Scan for the cell matching the given text and deliver its (x, y) coordinate at center. 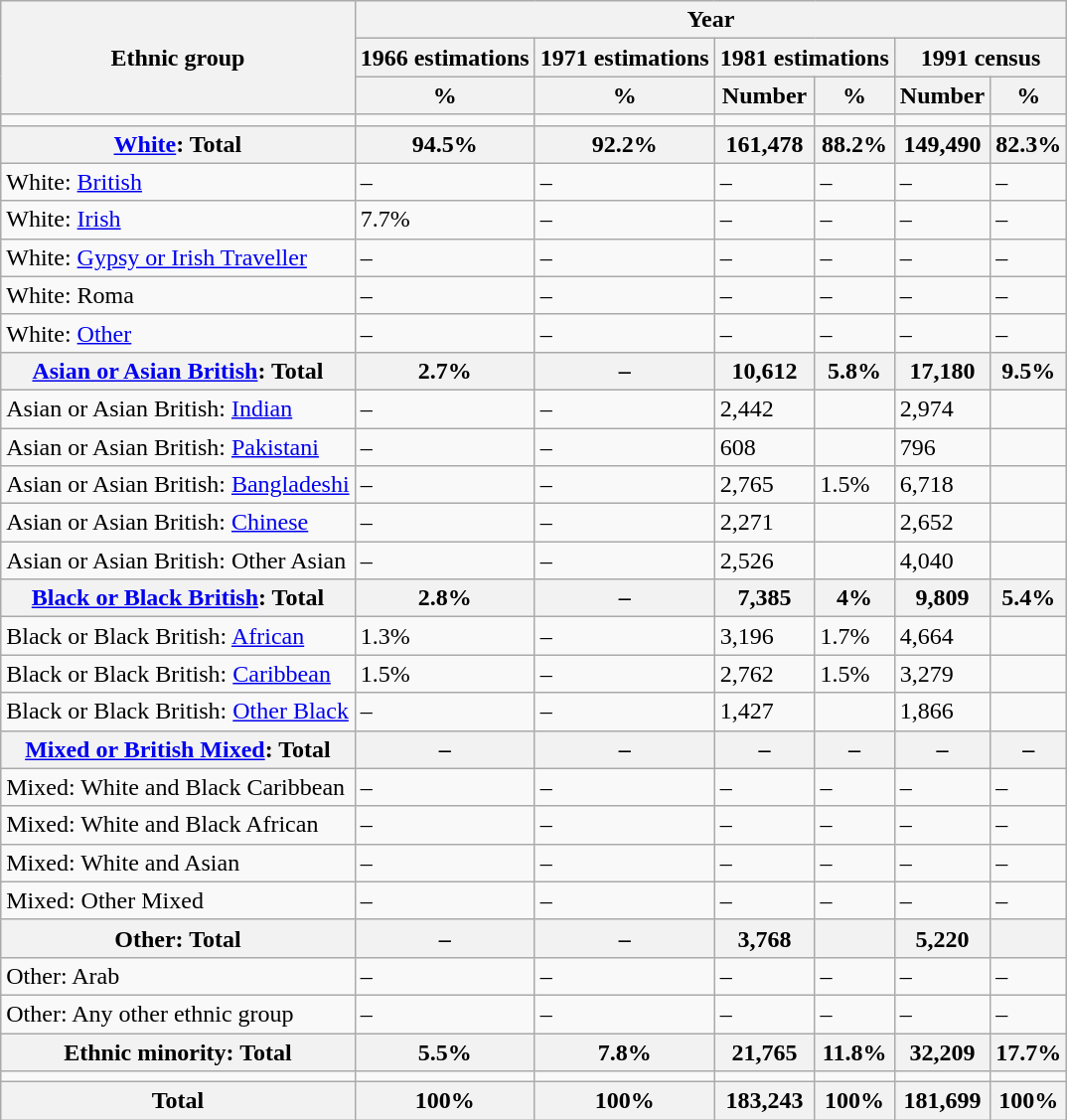
Mixed: White and Asian (178, 863)
Asian or Asian British: Bangladeshi (178, 485)
608 (765, 446)
1966 estimations (445, 58)
Other: Arab (178, 976)
149,490 (942, 144)
4,664 (942, 636)
88.2% (854, 144)
White: Gypsy or Irish Traveller (178, 257)
Black or Black British: Caribbean (178, 674)
2,442 (765, 408)
White: Total (178, 144)
Asian or Asian British: Total (178, 371)
161,478 (765, 144)
White: Other (178, 333)
183,243 (765, 1101)
1,866 (942, 712)
Total (178, 1101)
1.7% (854, 636)
Asian or Asian British: Chinese (178, 523)
17.7% (1029, 1052)
Year (711, 20)
2,974 (942, 408)
796 (942, 446)
Black or Black British: African (178, 636)
2,762 (765, 674)
94.5% (445, 144)
4% (854, 598)
9.5% (1029, 371)
Black or Black British: Total (178, 598)
7.7% (445, 220)
White: British (178, 182)
White: Irish (178, 220)
82.3% (1029, 144)
Black or Black British: Other Black (178, 712)
3,196 (765, 636)
181,699 (942, 1101)
1981 estimations (805, 58)
2.8% (445, 598)
1991 census (980, 58)
Asian or Asian British: Pakistani (178, 446)
2,271 (765, 523)
2,765 (765, 485)
6,718 (942, 485)
3,279 (942, 674)
5,220 (942, 938)
Other: Total (178, 938)
1.3% (445, 636)
10,612 (765, 371)
Ethnic minority: Total (178, 1052)
Mixed: White and Black African (178, 825)
21,765 (765, 1052)
92.2% (624, 144)
32,209 (942, 1052)
5.5% (445, 1052)
Mixed: White and Black Caribbean (178, 787)
2,526 (765, 560)
2.7% (445, 371)
Ethnic group (178, 58)
Mixed: Other Mixed (178, 900)
1,427 (765, 712)
2,652 (942, 523)
11.8% (854, 1052)
5.8% (854, 371)
17,180 (942, 371)
9,809 (942, 598)
1971 estimations (624, 58)
5.4% (1029, 598)
White: Roma (178, 295)
7,385 (765, 598)
3,768 (765, 938)
Asian or Asian British: Other Asian (178, 560)
Asian or Asian British: Indian (178, 408)
7.8% (624, 1052)
Other: Any other ethnic group (178, 1014)
4,040 (942, 560)
Mixed or British Mixed: Total (178, 749)
